Identify which cell holds the provided text, then report its (x, y) central coordinate. 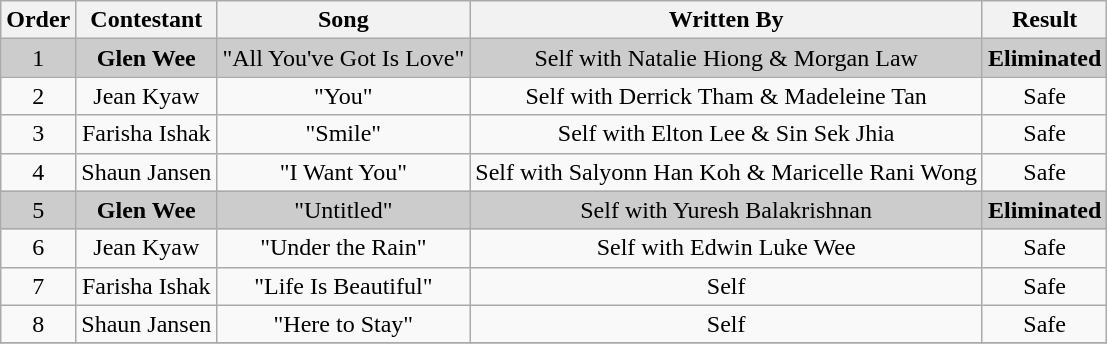
Self with Edwin Luke Wee (726, 248)
"Under the Rain" (344, 248)
"You" (344, 96)
"Life Is Beautiful" (344, 286)
"All You've Got Is Love" (344, 58)
Order (38, 20)
Self with Yuresh Balakrishnan (726, 210)
4 (38, 172)
2 (38, 96)
5 (38, 210)
Result (1044, 20)
8 (38, 324)
Self with Derrick Tham & Madeleine Tan (726, 96)
1 (38, 58)
"Untitled" (344, 210)
6 (38, 248)
"Here to Stay" (344, 324)
Self with Natalie Hiong & Morgan Law (726, 58)
"I Want You" (344, 172)
Contestant (146, 20)
Written By (726, 20)
"Smile" (344, 134)
Self with Elton Lee & Sin Sek Jhia (726, 134)
3 (38, 134)
Self with Salyonn Han Koh & Maricelle Rani Wong (726, 172)
7 (38, 286)
Song (344, 20)
